Determine the [x, y] coordinate at the center of the cell enclosing the given text.  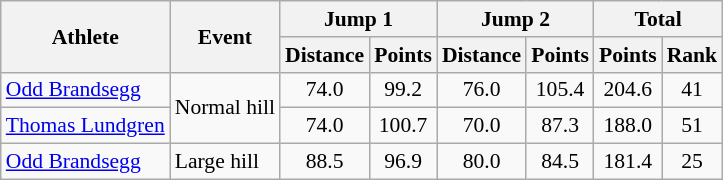
99.2 [403, 90]
Normal hill [225, 108]
100.7 [403, 126]
51 [692, 126]
41 [692, 90]
Rank [692, 55]
Athlete [86, 36]
25 [692, 162]
Total [658, 19]
188.0 [628, 126]
105.4 [560, 90]
Jump 1 [358, 19]
Thomas Lundgren [86, 126]
96.9 [403, 162]
87.3 [560, 126]
Event [225, 36]
Large hill [225, 162]
70.0 [482, 126]
181.4 [628, 162]
84.5 [560, 162]
80.0 [482, 162]
88.5 [324, 162]
Jump 2 [516, 19]
76.0 [482, 90]
204.6 [628, 90]
